For the text-containing cell, return its midpoint in [x, y] coordinate format. 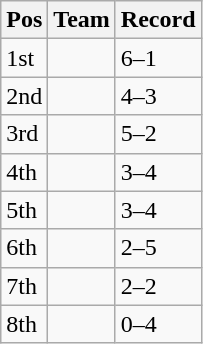
4th [24, 172]
Team [82, 20]
0–4 [158, 324]
5–2 [158, 134]
4–3 [158, 96]
5th [24, 210]
8th [24, 324]
2–2 [158, 286]
6th [24, 248]
Record [158, 20]
6–1 [158, 58]
3rd [24, 134]
Pos [24, 20]
2–5 [158, 248]
2nd [24, 96]
7th [24, 286]
1st [24, 58]
